Return the (X, Y) coordinate for the center point of the cell that contains the specified text.  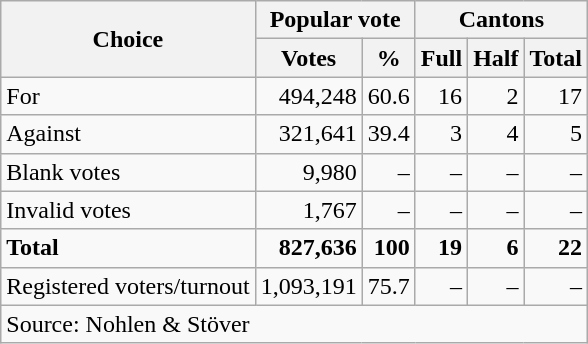
Invalid votes (128, 210)
60.6 (388, 96)
5 (556, 134)
Half (496, 58)
827,636 (308, 248)
3 (441, 134)
16 (441, 96)
39.4 (388, 134)
Blank votes (128, 172)
Cantons (501, 20)
75.7 (388, 286)
17 (556, 96)
Against (128, 134)
1,093,191 (308, 286)
6 (496, 248)
4 (496, 134)
9,980 (308, 172)
For (128, 96)
Popular vote (335, 20)
22 (556, 248)
Choice (128, 39)
321,641 (308, 134)
100 (388, 248)
2 (496, 96)
494,248 (308, 96)
Full (441, 58)
1,767 (308, 210)
Votes (308, 58)
% (388, 58)
Registered voters/turnout (128, 286)
19 (441, 248)
Source: Nohlen & Stöver (294, 324)
